Find where the given text appears and provide that cell's center as (X, Y) coordinate. 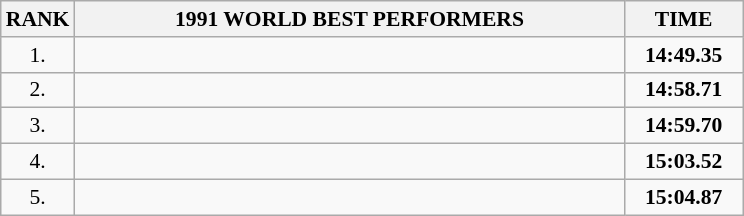
1. (38, 55)
TIME (684, 19)
5. (38, 197)
15:03.52 (684, 162)
RANK (38, 19)
3. (38, 126)
4. (38, 162)
14:59.70 (684, 126)
15:04.87 (684, 197)
1991 WORLD BEST PERFORMERS (349, 19)
14:49.35 (684, 55)
2. (38, 90)
14:58.71 (684, 90)
